Return [X, Y] of the center of cell containing provided text 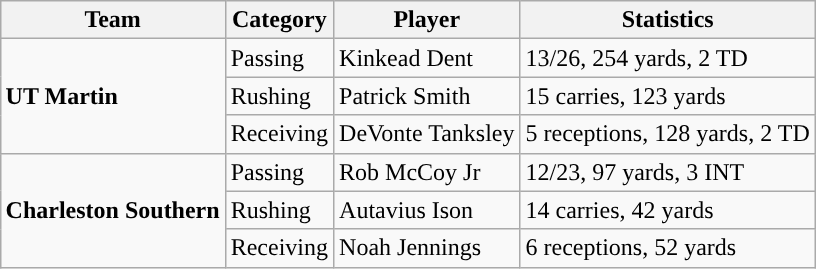
6 receptions, 52 yards [668, 248]
5 receptions, 128 yards, 2 TD [668, 134]
13/26, 254 yards, 2 TD [668, 58]
Patrick Smith [427, 96]
15 carries, 123 yards [668, 96]
Category [279, 20]
Rob McCoy Jr [427, 172]
Player [427, 20]
Team [112, 20]
Charleston Southern [112, 210]
Autavius Ison [427, 210]
12/23, 97 yards, 3 INT [668, 172]
UT Martin [112, 96]
Kinkead Dent [427, 58]
Statistics [668, 20]
DeVonte Tanksley [427, 134]
14 carries, 42 yards [668, 210]
Noah Jennings [427, 248]
